Find where the given text appears and provide that cell's center as [x, y] coordinate. 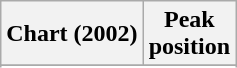
Peak position [189, 34]
Chart (2002) [72, 34]
